Capture the cell that displays the provided text and extract its [x, y] central coordinate. 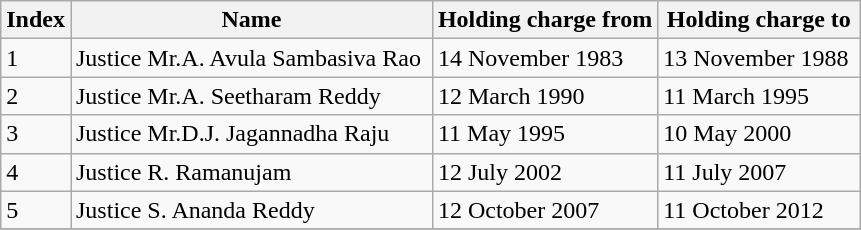
14 November 1983 [544, 58]
11 May 1995 [544, 134]
12 July 2002 [544, 172]
Justice R. Ramanujam [251, 172]
12 March 1990 [544, 96]
4 [36, 172]
2 [36, 96]
Justice S. Ananda Reddy [251, 210]
Name [251, 20]
13 November 1988 [759, 58]
Holding charge from [544, 20]
12 October 2007 [544, 210]
11 March 1995 [759, 96]
11 July 2007 [759, 172]
Justice Mr.A. Seetharam Reddy [251, 96]
3 [36, 134]
Index [36, 20]
Justice Mr.D.J. Jagannadha Raju [251, 134]
Justice Mr.A. Avula Sambasiva Rao [251, 58]
Holding charge to [759, 20]
10 May 2000 [759, 134]
5 [36, 210]
1 [36, 58]
11 October 2012 [759, 210]
